Search for the cell housing the specified text and yield its (x, y) center coordinate. 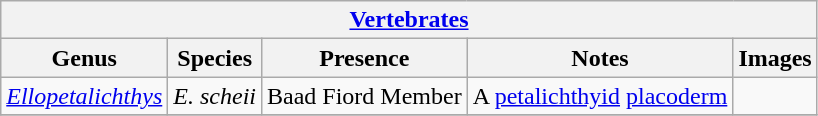
E. scheii (215, 96)
Species (215, 58)
Ellopetalichthys (84, 96)
Baad Fiord Member (364, 96)
Genus (84, 58)
Notes (600, 58)
A petalichthyid placoderm (600, 96)
Vertebrates (409, 20)
Presence (364, 58)
Images (775, 58)
